Capture the cell that displays the provided text and extract its (X, Y) central coordinate. 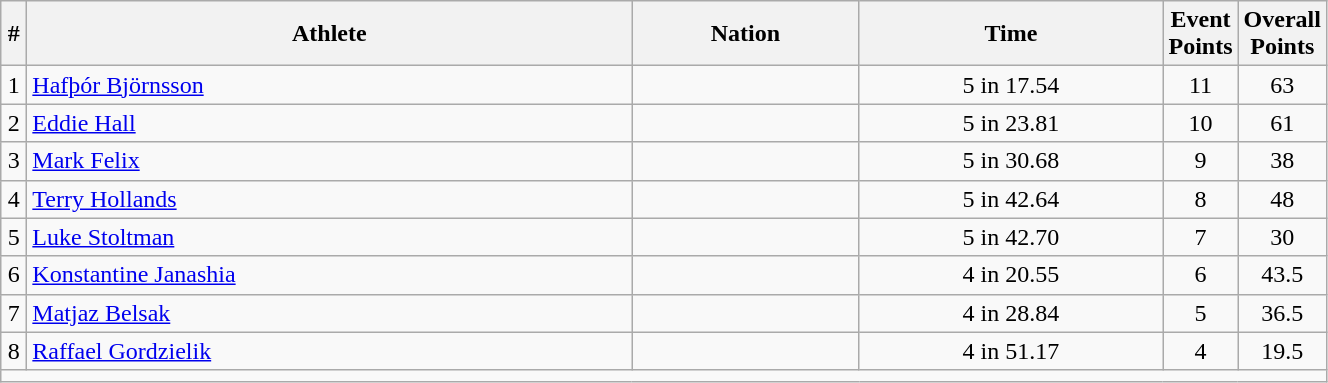
43.5 (1282, 275)
Athlete (330, 34)
Time (1011, 34)
61 (1282, 123)
Raffael Gordzielik (330, 351)
# (14, 34)
48 (1282, 199)
19.5 (1282, 351)
Terry Hollands (330, 199)
5 in 42.70 (1011, 237)
Hafþór Björnsson (330, 85)
36.5 (1282, 313)
Luke Stoltman (330, 237)
38 (1282, 161)
30 (1282, 237)
11 (1200, 85)
63 (1282, 85)
Konstantine Janashia (330, 275)
10 (1200, 123)
1 (14, 85)
5 in 17.54 (1011, 85)
5 in 23.81 (1011, 123)
5 in 42.64 (1011, 199)
3 (14, 161)
Nation (746, 34)
Mark Felix (330, 161)
4 in 20.55 (1011, 275)
5 in 30.68 (1011, 161)
Matjaz Belsak (330, 313)
4 in 28.84 (1011, 313)
Eddie Hall (330, 123)
Event Points (1200, 34)
2 (14, 123)
9 (1200, 161)
4 in 51.17 (1011, 351)
Overall Points (1282, 34)
